Identify which cell holds the provided text, then report its [x, y] central coordinate. 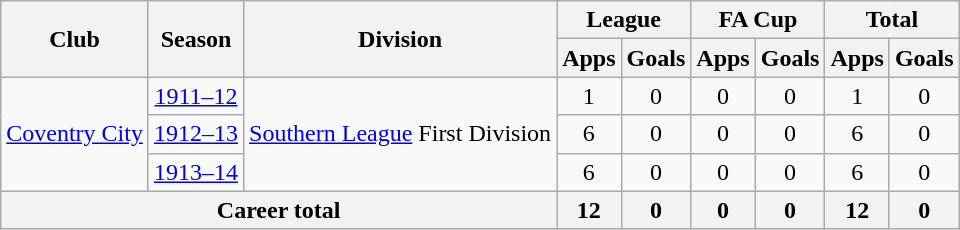
Season [196, 39]
1911–12 [196, 96]
Total [892, 20]
FA Cup [758, 20]
Club [75, 39]
1912–13 [196, 134]
Southern League First Division [400, 134]
Career total [279, 210]
1913–14 [196, 172]
Coventry City [75, 134]
Division [400, 39]
League [624, 20]
